Find where the given text appears and provide that cell's center as (x, y) coordinate. 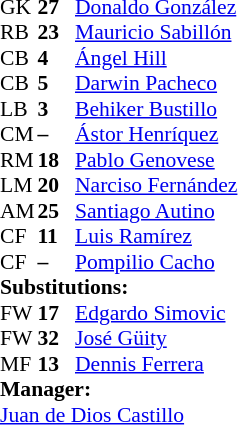
MF (19, 364)
18 (57, 160)
Dennis Ferrera (156, 364)
Substitutions: (118, 287)
LB (19, 109)
23 (57, 33)
5 (57, 83)
Manager: (118, 389)
25 (57, 211)
Ángel Hill (156, 58)
Behiker Bustillo (156, 109)
LM (19, 185)
Pompilio Cacho (156, 262)
Pablo Genovese (156, 160)
4 (57, 58)
José Güity (156, 339)
Darwin Pacheco (156, 83)
Luis Ramírez (156, 237)
3 (57, 109)
AM (19, 211)
Narciso Fernández (156, 185)
Edgardo Simovic (156, 313)
11 (57, 237)
Mauricio Sabillón (156, 33)
20 (57, 185)
13 (57, 364)
CM (19, 135)
RM (19, 160)
17 (57, 313)
Santiago Autino (156, 211)
32 (57, 339)
Ástor Henríquez (156, 135)
RB (19, 33)
